Scan for the cell matching the given text and deliver its [X, Y] coordinate at center. 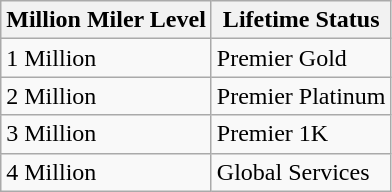
3 Million [106, 134]
2 Million [106, 96]
1 Million [106, 58]
Premier 1K [301, 134]
Premier Platinum [301, 96]
Lifetime Status [301, 20]
Million Miler Level [106, 20]
4 Million [106, 172]
Global Services [301, 172]
Premier Gold [301, 58]
